Pinpoint the cell where the given text exists, returning its (X, Y) midpoint coordinate. 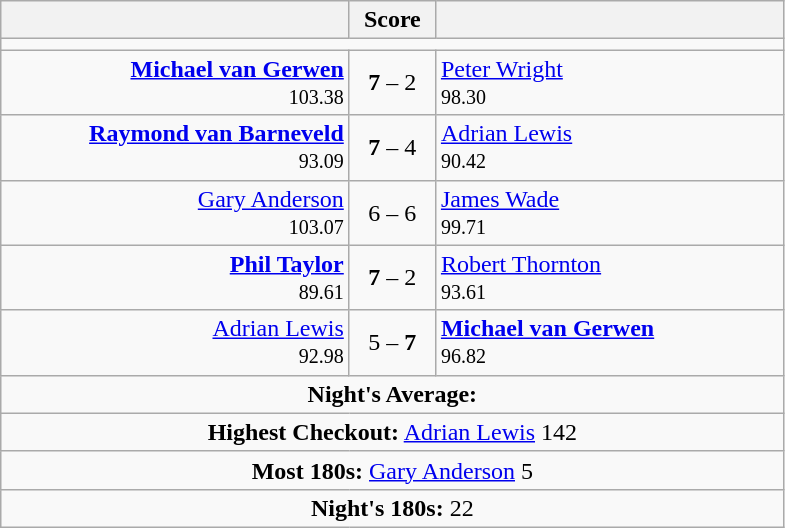
Gary Anderson 103.07 (176, 212)
Night's 180s: 22 (392, 508)
Michael van Gerwen 96.82 (610, 342)
5 – 7 (392, 342)
Most 180s: Gary Anderson 5 (392, 470)
Michael van Gerwen 103.38 (176, 82)
7 – 4 (392, 148)
Score (392, 20)
James Wade 99.71 (610, 212)
Highest Checkout: Adrian Lewis 142 (392, 432)
Robert Thornton 93.61 (610, 278)
6 – 6 (392, 212)
Adrian Lewis 92.98 (176, 342)
Raymond van Barneveld 93.09 (176, 148)
Peter Wright 98.30 (610, 82)
Adrian Lewis 90.42 (610, 148)
Night's Average: (392, 394)
Phil Taylor 89.61 (176, 278)
